Search for the cell housing the specified text and yield its (x, y) center coordinate. 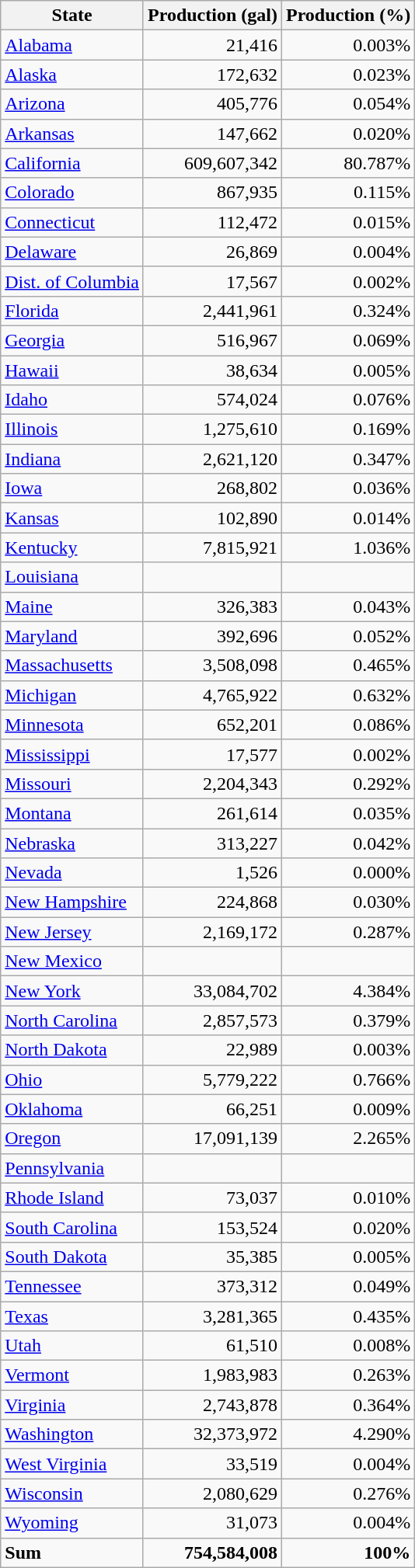
0.042% (348, 843)
5,779,222 (212, 1080)
Illinois (72, 429)
New Jersey (72, 932)
State (72, 16)
Washington (72, 1434)
Dist. of Columbia (72, 281)
147,662 (212, 134)
0.036% (348, 488)
2,441,961 (212, 311)
35,385 (212, 1257)
Massachusetts (72, 666)
0.052% (348, 636)
0.287% (348, 932)
Kentucky (72, 548)
West Virginia (72, 1464)
2,621,120 (212, 459)
73,037 (212, 1198)
1.036% (348, 548)
Iowa (72, 488)
0.435% (348, 1316)
66,251 (212, 1109)
0.000% (348, 873)
0.169% (348, 429)
7,815,921 (212, 548)
0.766% (348, 1080)
1,983,983 (212, 1375)
2,169,172 (212, 932)
0.086% (348, 725)
Pennsylvania (72, 1168)
4.290% (348, 1434)
Michigan (72, 695)
392,696 (212, 636)
2,080,629 (212, 1493)
Alabama (72, 45)
326,383 (212, 607)
21,416 (212, 45)
313,227 (212, 843)
80.787% (348, 163)
0.030% (348, 902)
0.076% (348, 400)
New York (72, 991)
0.276% (348, 1493)
Montana (72, 813)
Rhode Island (72, 1198)
32,373,972 (212, 1434)
Arkansas (72, 134)
2,857,573 (212, 1020)
1,526 (212, 873)
Colorado (72, 193)
Virginia (72, 1405)
0.049% (348, 1286)
754,584,008 (212, 1552)
Nebraska (72, 843)
Ohio (72, 1080)
New Mexico (72, 961)
California (72, 163)
Alaska (72, 75)
261,614 (212, 813)
Idaho (72, 400)
3,508,098 (212, 666)
373,312 (212, 1286)
New Hampshire (72, 902)
2,204,343 (212, 784)
652,201 (212, 725)
Nevada (72, 873)
0.347% (348, 459)
0.263% (348, 1375)
268,802 (212, 488)
0.014% (348, 518)
North Carolina (72, 1020)
Kansas (72, 518)
516,967 (212, 340)
609,607,342 (212, 163)
2,743,878 (212, 1405)
Oklahoma (72, 1109)
Hawaii (72, 370)
172,632 (212, 75)
17,091,139 (212, 1139)
Wisconsin (72, 1493)
Maine (72, 607)
26,869 (212, 252)
0.379% (348, 1020)
0.115% (348, 193)
0.043% (348, 607)
Minnesota (72, 725)
0.069% (348, 340)
Florida (72, 311)
Texas (72, 1316)
574,024 (212, 400)
Wyoming (72, 1523)
4.384% (348, 991)
17,567 (212, 281)
0.023% (348, 75)
1,275,610 (212, 429)
61,510 (212, 1346)
Oregon (72, 1139)
22,989 (212, 1050)
153,524 (212, 1227)
112,472 (212, 222)
0.324% (348, 311)
17,577 (212, 754)
North Dakota (72, 1050)
Delaware (72, 252)
0.035% (348, 813)
0.010% (348, 1198)
0.054% (348, 104)
31,073 (212, 1523)
South Carolina (72, 1227)
224,868 (212, 902)
Production (%) (348, 16)
405,776 (212, 104)
2.265% (348, 1139)
Indiana (72, 459)
0.632% (348, 695)
4,765,922 (212, 695)
0.465% (348, 666)
Georgia (72, 340)
Arizona (72, 104)
38,634 (212, 370)
867,935 (212, 193)
Tennessee (72, 1286)
33,084,702 (212, 991)
Mississippi (72, 754)
0.015% (348, 222)
South Dakota (72, 1257)
100% (348, 1552)
0.008% (348, 1346)
Louisiana (72, 577)
Maryland (72, 636)
Missouri (72, 784)
Utah (72, 1346)
0.364% (348, 1405)
102,890 (212, 518)
Sum (72, 1552)
0.292% (348, 784)
0.009% (348, 1109)
Connecticut (72, 222)
Vermont (72, 1375)
33,519 (212, 1464)
3,281,365 (212, 1316)
Production (gal) (212, 16)
